Capture the cell that displays the provided text and extract its (X, Y) central coordinate. 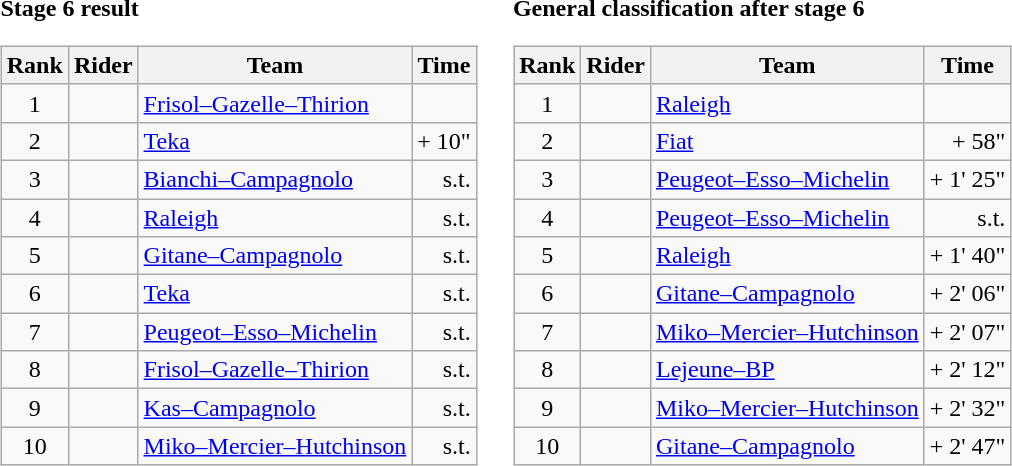
+ 2' 06" (968, 294)
+ 2' 32" (968, 408)
Fiat (787, 141)
+ 10" (444, 141)
+ 1' 40" (968, 256)
+ 2' 07" (968, 332)
+ 2' 47" (968, 446)
Bianchi–Campagnolo (275, 179)
Kas–Campagnolo (275, 408)
+ 58" (968, 141)
+ 2' 12" (968, 370)
+ 1' 25" (968, 179)
Lejeune–BP (787, 370)
